Locate the cell with the specified text and output its [x, y] center coordinate. 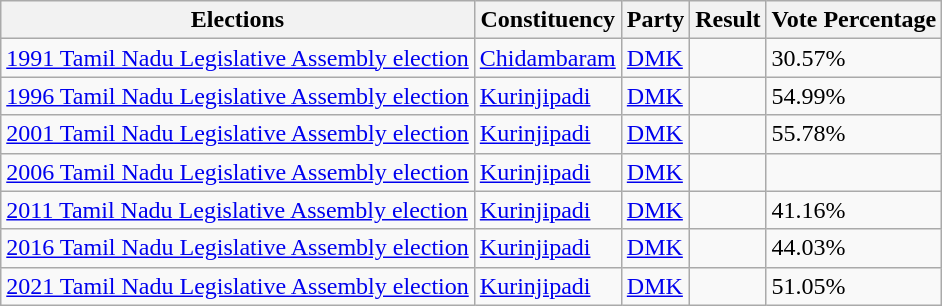
54.99% [854, 96]
55.78% [854, 134]
2016 Tamil Nadu Legislative Assembly election [238, 248]
Result [728, 20]
1991 Tamil Nadu Legislative Assembly election [238, 58]
Chidambaram [548, 58]
2006 Tamil Nadu Legislative Assembly election [238, 172]
2011 Tamil Nadu Legislative Assembly election [238, 210]
2001 Tamil Nadu Legislative Assembly election [238, 134]
Party [655, 20]
30.57% [854, 58]
Constituency [548, 20]
2021 Tamil Nadu Legislative Assembly election [238, 286]
1996 Tamil Nadu Legislative Assembly election [238, 96]
41.16% [854, 210]
Vote Percentage [854, 20]
44.03% [854, 248]
Elections [238, 20]
51.05% [854, 286]
